Pinpoint the cell where the given text exists, returning its (x, y) midpoint coordinate. 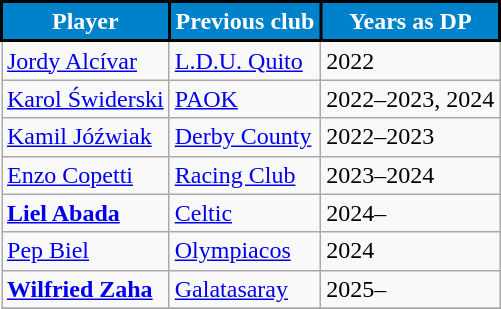
2022 (410, 60)
Wilfried Zaha (86, 289)
2023–2024 (410, 175)
Years as DP (410, 22)
PAOK (244, 99)
2022–2023 (410, 137)
Racing Club (244, 175)
Olympiacos (244, 251)
Liel Abada (86, 213)
Karol Świderski (86, 99)
2024 (410, 251)
2025– (410, 289)
L.D.U. Quito (244, 60)
2024– (410, 213)
Kamil Jóźwiak (86, 137)
Pep Biel (86, 251)
Derby County (244, 137)
Previous club (244, 22)
Player (86, 22)
2022–2023, 2024 (410, 99)
Jordy Alcívar (86, 60)
Enzo Copetti (86, 175)
Celtic (244, 213)
Galatasaray (244, 289)
